Locate the cell with the specified text and output its [X, Y] center coordinate. 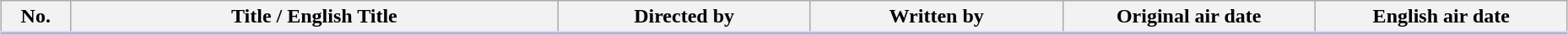
English air date [1441, 17]
Title / English Title [314, 17]
No. [35, 17]
Written by [937, 17]
Directed by [684, 17]
Original air date [1188, 17]
